Locate the cell with the specified text and output its [X, Y] center coordinate. 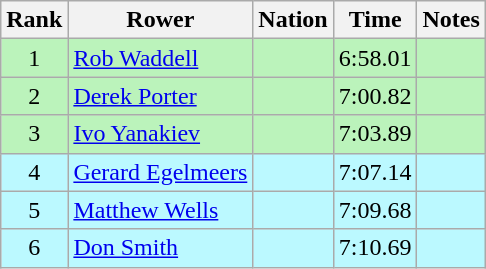
Matthew Wells [160, 210]
Gerard Egelmeers [160, 172]
6:58.01 [375, 58]
7:00.82 [375, 96]
3 [34, 134]
7:10.69 [375, 248]
7:07.14 [375, 172]
7:09.68 [375, 210]
Derek Porter [160, 96]
Rob Waddell [160, 58]
Notes [451, 20]
Rank [34, 20]
Rower [160, 20]
4 [34, 172]
Time [375, 20]
2 [34, 96]
Nation [293, 20]
5 [34, 210]
Don Smith [160, 248]
1 [34, 58]
Ivo Yanakiev [160, 134]
6 [34, 248]
7:03.89 [375, 134]
